Search for the cell housing the specified text and yield its (X, Y) center coordinate. 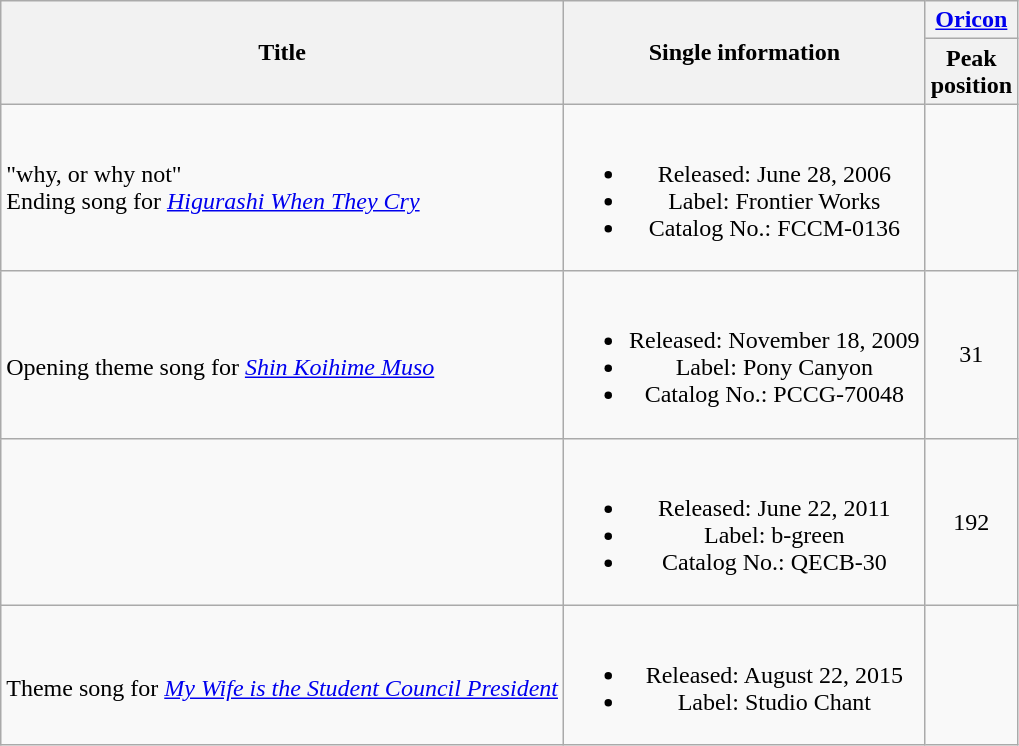
Released: June 22, 2011Label: b-greenCatalog No.: QECB-30 (744, 522)
31 (971, 354)
Title (282, 52)
Peakposition (971, 72)
Single information (744, 52)
Opening theme song for Shin Koihime Muso (282, 354)
Released: June 28, 2006Label: Frontier WorksCatalog No.: FCCM-0136 (744, 188)
Released: November 18, 2009Label: Pony CanyonCatalog No.: PCCG-70048 (744, 354)
"why, or why not"Ending song for Higurashi When They Cry (282, 188)
Released: August 22, 2015Label: Studio Chant (744, 675)
192 (971, 522)
Theme song for My Wife is the Student Council President (282, 675)
Oricon (971, 20)
